Return [x, y] of the center of cell containing provided text 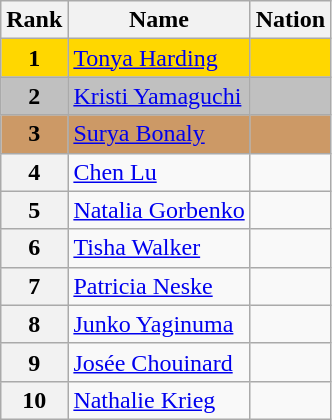
9 [34, 362]
6 [34, 248]
Nation [290, 20]
8 [34, 324]
7 [34, 286]
Tonya Harding [159, 58]
3 [34, 134]
5 [34, 210]
Junko Yaginuma [159, 324]
10 [34, 400]
Nathalie Krieg [159, 400]
Natalia Gorbenko [159, 210]
Josée Chouinard [159, 362]
Chen Lu [159, 172]
1 [34, 58]
Rank [34, 20]
Surya Bonaly [159, 134]
4 [34, 172]
Patricia Neske [159, 286]
Tisha Walker [159, 248]
Name [159, 20]
2 [34, 96]
Kristi Yamaguchi [159, 96]
